Pinpoint the cell where the given text exists, returning its [X, Y] midpoint coordinate. 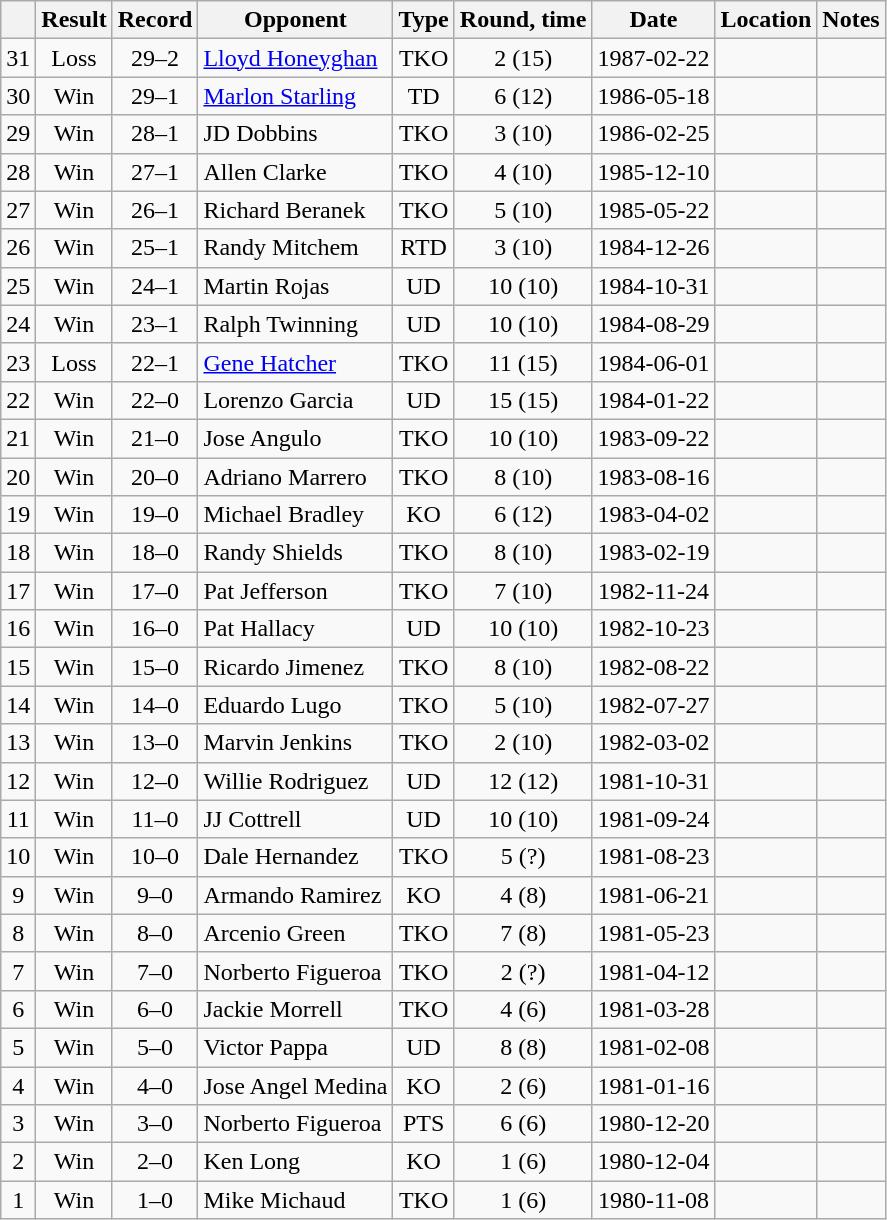
3 [18, 1124]
Notes [851, 20]
17 [18, 591]
Opponent [296, 20]
Lorenzo Garcia [296, 400]
17–0 [155, 591]
Ricardo Jimenez [296, 667]
1981-02-08 [654, 1047]
Jose Angel Medina [296, 1085]
13 [18, 743]
14–0 [155, 705]
1981-04-12 [654, 971]
1983-04-02 [654, 515]
11–0 [155, 819]
1981-10-31 [654, 781]
1981-05-23 [654, 933]
1982-10-23 [654, 629]
12 (12) [523, 781]
2 (6) [523, 1085]
1986-05-18 [654, 96]
1984-06-01 [654, 362]
TD [424, 96]
1982-11-24 [654, 591]
11 (15) [523, 362]
1986-02-25 [654, 134]
2 (15) [523, 58]
1981-06-21 [654, 895]
1980-12-04 [654, 1162]
21–0 [155, 438]
5 (?) [523, 857]
1985-05-22 [654, 210]
Michael Bradley [296, 515]
25–1 [155, 248]
1982-08-22 [654, 667]
18–0 [155, 553]
20–0 [155, 477]
Marvin Jenkins [296, 743]
7–0 [155, 971]
Allen Clarke [296, 172]
7 (10) [523, 591]
Result [74, 20]
Mike Michaud [296, 1200]
15–0 [155, 667]
22–0 [155, 400]
Richard Beranek [296, 210]
RTD [424, 248]
28–1 [155, 134]
4 (8) [523, 895]
Jackie Morrell [296, 1009]
Victor Pappa [296, 1047]
PTS [424, 1124]
1984-10-31 [654, 286]
6–0 [155, 1009]
3–0 [155, 1124]
26 [18, 248]
Armando Ramirez [296, 895]
26–1 [155, 210]
7 [18, 971]
15 [18, 667]
1982-07-27 [654, 705]
1–0 [155, 1200]
12–0 [155, 781]
1980-11-08 [654, 1200]
6 [18, 1009]
19 [18, 515]
1984-08-29 [654, 324]
8 (8) [523, 1047]
Arcenio Green [296, 933]
1981-08-23 [654, 857]
Willie Rodriguez [296, 781]
1982-03-02 [654, 743]
1981-03-28 [654, 1009]
29 [18, 134]
23–1 [155, 324]
2 [18, 1162]
Date [654, 20]
2–0 [155, 1162]
4 (10) [523, 172]
Round, time [523, 20]
Lloyd Honeyghan [296, 58]
21 [18, 438]
9–0 [155, 895]
Pat Hallacy [296, 629]
Adriano Marrero [296, 477]
4–0 [155, 1085]
22–1 [155, 362]
Gene Hatcher [296, 362]
2 (10) [523, 743]
1981-09-24 [654, 819]
8 [18, 933]
23 [18, 362]
Randy Shields [296, 553]
Pat Jefferson [296, 591]
11 [18, 819]
Martin Rojas [296, 286]
1983-02-19 [654, 553]
10 [18, 857]
31 [18, 58]
4 [18, 1085]
18 [18, 553]
1985-12-10 [654, 172]
5 [18, 1047]
Record [155, 20]
19–0 [155, 515]
27–1 [155, 172]
Ken Long [296, 1162]
10–0 [155, 857]
4 (6) [523, 1009]
16–0 [155, 629]
29–1 [155, 96]
6 (6) [523, 1124]
27 [18, 210]
22 [18, 400]
29–2 [155, 58]
Ralph Twinning [296, 324]
5–0 [155, 1047]
8–0 [155, 933]
14 [18, 705]
Jose Angulo [296, 438]
1980-12-20 [654, 1124]
30 [18, 96]
Type [424, 20]
25 [18, 286]
1983-09-22 [654, 438]
Dale Hernandez [296, 857]
7 (8) [523, 933]
24–1 [155, 286]
Randy Mitchem [296, 248]
28 [18, 172]
JD Dobbins [296, 134]
2 (?) [523, 971]
20 [18, 477]
JJ Cottrell [296, 819]
Eduardo Lugo [296, 705]
15 (15) [523, 400]
1 [18, 1200]
1987-02-22 [654, 58]
Location [766, 20]
16 [18, 629]
1984-01-22 [654, 400]
12 [18, 781]
13–0 [155, 743]
9 [18, 895]
1983-08-16 [654, 477]
1981-01-16 [654, 1085]
24 [18, 324]
1984-12-26 [654, 248]
Marlon Starling [296, 96]
